Return (X, Y) of the center of cell containing provided text 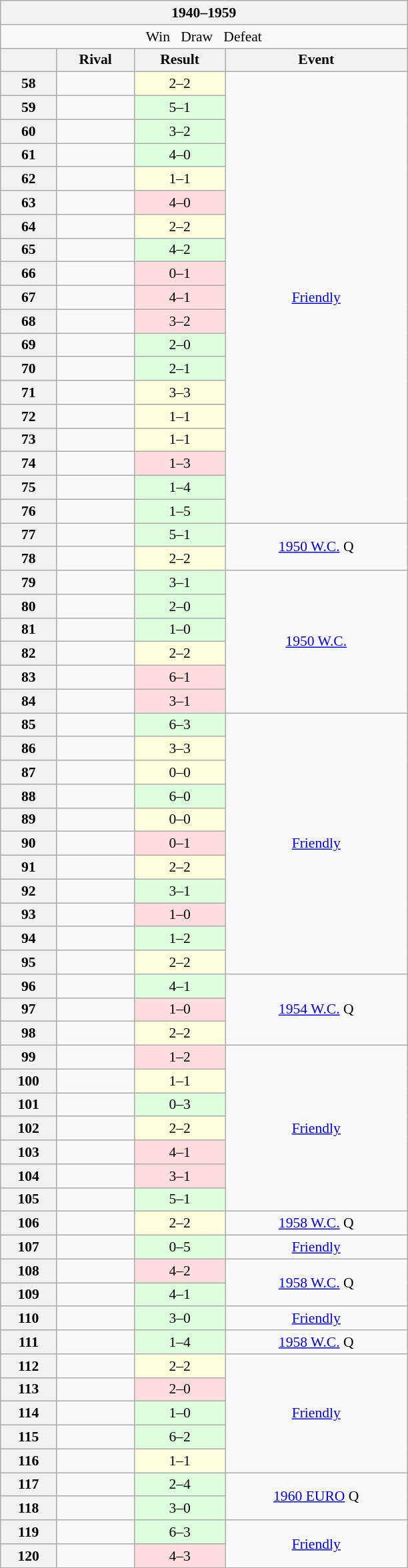
108 (29, 1271)
0–5 (180, 1247)
107 (29, 1247)
1–3 (180, 464)
114 (29, 1413)
111 (29, 1342)
89 (29, 820)
99 (29, 1058)
91 (29, 868)
1954 W.C. Q (316, 1010)
Rival (96, 60)
112 (29, 1366)
96 (29, 986)
95 (29, 962)
113 (29, 1389)
116 (29, 1461)
100 (29, 1081)
98 (29, 1034)
82 (29, 654)
1950 W.C. (316, 642)
105 (29, 1199)
4–3 (180, 1556)
117 (29, 1485)
1–5 (180, 511)
69 (29, 345)
102 (29, 1129)
76 (29, 511)
Event (316, 60)
83 (29, 678)
6–0 (180, 796)
84 (29, 701)
2–1 (180, 369)
64 (29, 227)
73 (29, 440)
109 (29, 1295)
Result (180, 60)
120 (29, 1556)
118 (29, 1509)
106 (29, 1223)
Win Draw Defeat (204, 37)
0–3 (180, 1105)
60 (29, 131)
1940–1959 (204, 13)
65 (29, 250)
61 (29, 155)
78 (29, 559)
97 (29, 1010)
58 (29, 84)
103 (29, 1152)
80 (29, 606)
79 (29, 582)
6–1 (180, 678)
6–2 (180, 1437)
88 (29, 796)
71 (29, 392)
93 (29, 915)
115 (29, 1437)
101 (29, 1105)
1950 W.C. Q (316, 546)
62 (29, 179)
2–4 (180, 1485)
70 (29, 369)
1960 EURO Q (316, 1497)
110 (29, 1319)
67 (29, 298)
104 (29, 1176)
75 (29, 488)
72 (29, 416)
90 (29, 844)
81 (29, 630)
92 (29, 891)
94 (29, 939)
74 (29, 464)
86 (29, 749)
85 (29, 725)
87 (29, 772)
66 (29, 274)
63 (29, 203)
119 (29, 1532)
77 (29, 535)
68 (29, 321)
59 (29, 108)
